Extract the [X, Y] coordinate from the center of the cell holding the provided text.  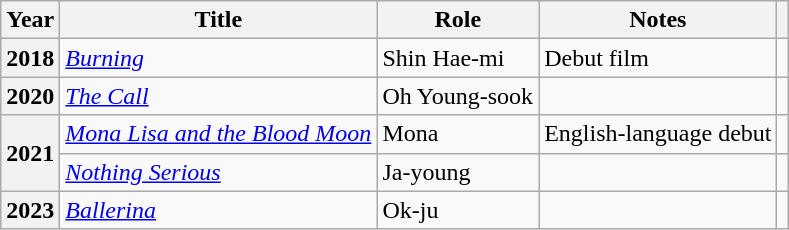
Mona Lisa and the Blood Moon [218, 134]
The Call [218, 96]
Ja-young [458, 172]
Mona [458, 134]
Debut film [658, 58]
2020 [30, 96]
Role [458, 20]
Shin Hae-mi [458, 58]
2021 [30, 153]
Burning [218, 58]
Title [218, 20]
Year [30, 20]
Ballerina [218, 210]
Notes [658, 20]
Oh Young-sook [458, 96]
2018 [30, 58]
Nothing Serious [218, 172]
English-language debut [658, 134]
Ok-ju [458, 210]
2023 [30, 210]
